From the cell containing the given text, extract its center point as [x, y] coordinate. 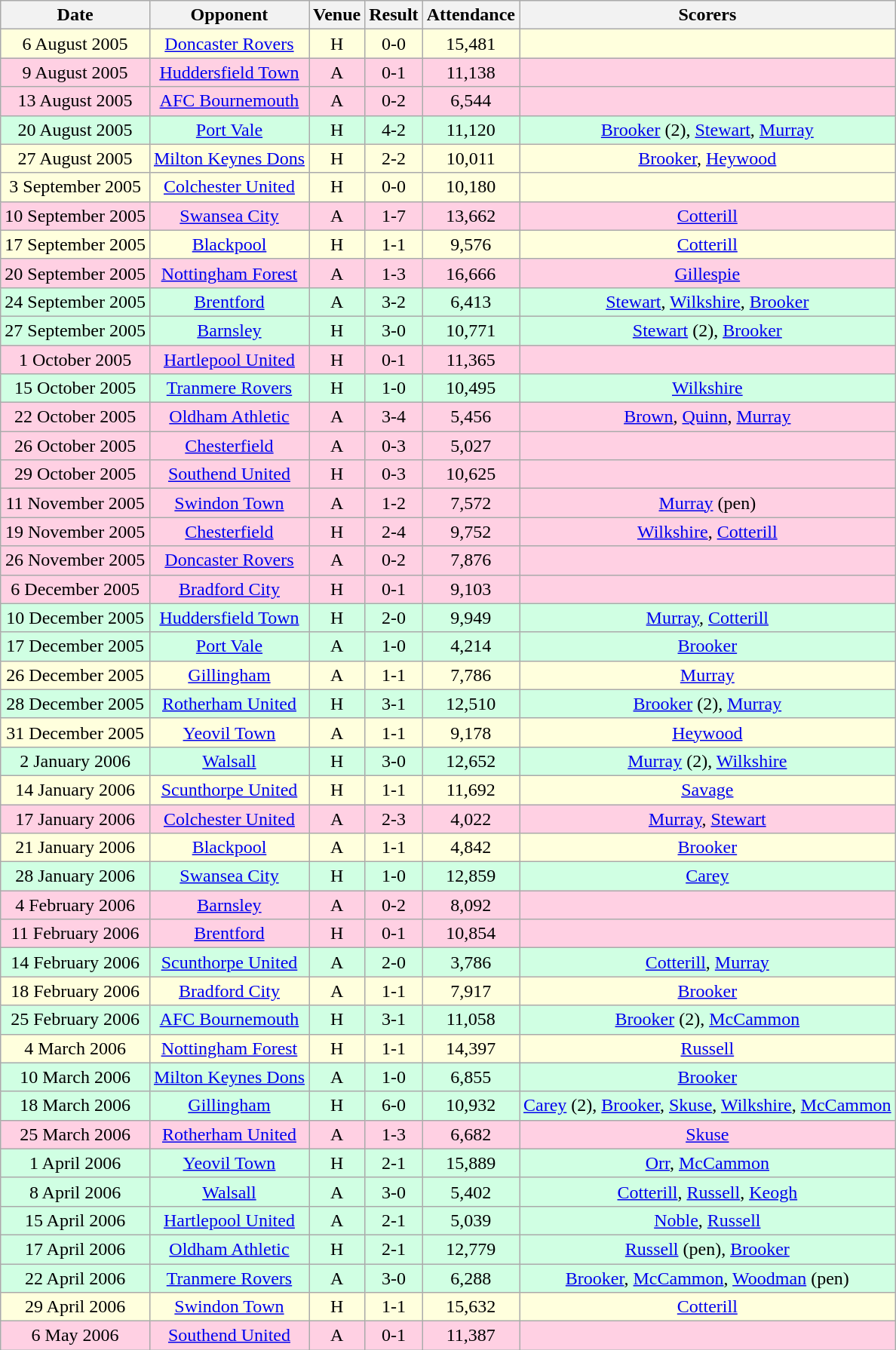
10,932 [471, 1106]
7,917 [471, 991]
12,779 [471, 1249]
Russell [707, 1048]
29 October 2005 [75, 474]
10,495 [471, 388]
4 March 2006 [75, 1048]
22 October 2005 [75, 417]
Skuse [707, 1134]
22 April 2006 [75, 1278]
Carey [707, 876]
7,786 [471, 675]
31 December 2005 [75, 732]
10 December 2005 [75, 618]
17 April 2006 [75, 1249]
Murray, Cotterill [707, 618]
2-2 [394, 158]
1 October 2005 [75, 360]
6,682 [471, 1134]
16,666 [471, 273]
11,058 [471, 1020]
5,456 [471, 417]
2 January 2006 [75, 761]
11,120 [471, 130]
5,027 [471, 446]
Murray, Stewart [707, 818]
24 September 2005 [75, 302]
Brooker (2), Stewart, Murray [707, 130]
8 April 2006 [75, 1192]
15,481 [471, 44]
5,039 [471, 1220]
12,652 [471, 761]
26 October 2005 [75, 446]
10,180 [471, 187]
17 January 2006 [75, 818]
11 November 2005 [75, 503]
11,692 [471, 790]
1 April 2006 [75, 1163]
26 November 2005 [75, 560]
1-7 [394, 216]
17 September 2005 [75, 244]
3 September 2005 [75, 187]
9,949 [471, 618]
Opponent [229, 15]
10 March 2006 [75, 1077]
14 January 2006 [75, 790]
Cotterill, Russell, Keogh [707, 1192]
10,771 [471, 330]
Gillespie [707, 273]
11,138 [471, 72]
Attendance [471, 15]
Murray [707, 675]
Date [75, 15]
Wilkshire, Cotterill [707, 532]
4,214 [471, 646]
Brooker, Heywood [707, 158]
9 August 2005 [75, 72]
4,842 [471, 848]
18 March 2006 [75, 1106]
13 August 2005 [75, 101]
1-2 [394, 503]
Brooker, McCammon, Woodman (pen) [707, 1278]
25 February 2006 [75, 1020]
6 December 2005 [75, 589]
Carey (2), Brooker, Skuse, Wilkshire, McCammon [707, 1106]
Stewart (2), Brooker [707, 330]
Stewart, Wilkshire, Brooker [707, 302]
2-3 [394, 818]
Result [394, 15]
Brooker (2), McCammon [707, 1020]
4-2 [394, 130]
Heywood [707, 732]
Noble, Russell [707, 1220]
11 February 2006 [75, 934]
Russell (pen), Brooker [707, 1249]
28 January 2006 [75, 876]
9,178 [471, 732]
14 February 2006 [75, 962]
Scorers [707, 15]
26 December 2005 [75, 675]
Murray (pen) [707, 503]
6,288 [471, 1278]
Brown, Quinn, Murray [707, 417]
2-4 [394, 532]
10,011 [471, 158]
6 August 2005 [75, 44]
6,413 [471, 302]
19 November 2005 [75, 532]
6,544 [471, 101]
12,859 [471, 876]
28 December 2005 [75, 704]
20 August 2005 [75, 130]
18 February 2006 [75, 991]
10 September 2005 [75, 216]
4,022 [471, 818]
20 September 2005 [75, 273]
5,402 [471, 1192]
Venue [337, 15]
Murray (2), Wilkshire [707, 761]
11,365 [471, 360]
3-4 [394, 417]
8,092 [471, 905]
12,510 [471, 704]
3-2 [394, 302]
Wilkshire [707, 388]
6-0 [394, 1106]
27 August 2005 [75, 158]
15,632 [471, 1307]
15 October 2005 [75, 388]
9,752 [471, 532]
9,576 [471, 244]
6 May 2006 [75, 1336]
15 April 2006 [75, 1220]
15,889 [471, 1163]
Cotterill, Murray [707, 962]
Orr, McCammon [707, 1163]
25 March 2006 [75, 1134]
10,854 [471, 934]
7,572 [471, 503]
Brooker (2), Murray [707, 704]
9,103 [471, 589]
27 September 2005 [75, 330]
4 February 2006 [75, 905]
13,662 [471, 216]
7,876 [471, 560]
29 April 2006 [75, 1307]
11,387 [471, 1336]
3,786 [471, 962]
17 December 2005 [75, 646]
21 January 2006 [75, 848]
Savage [707, 790]
10,625 [471, 474]
14,397 [471, 1048]
6,855 [471, 1077]
